For the text-containing cell, return its midpoint in (x, y) coordinate format. 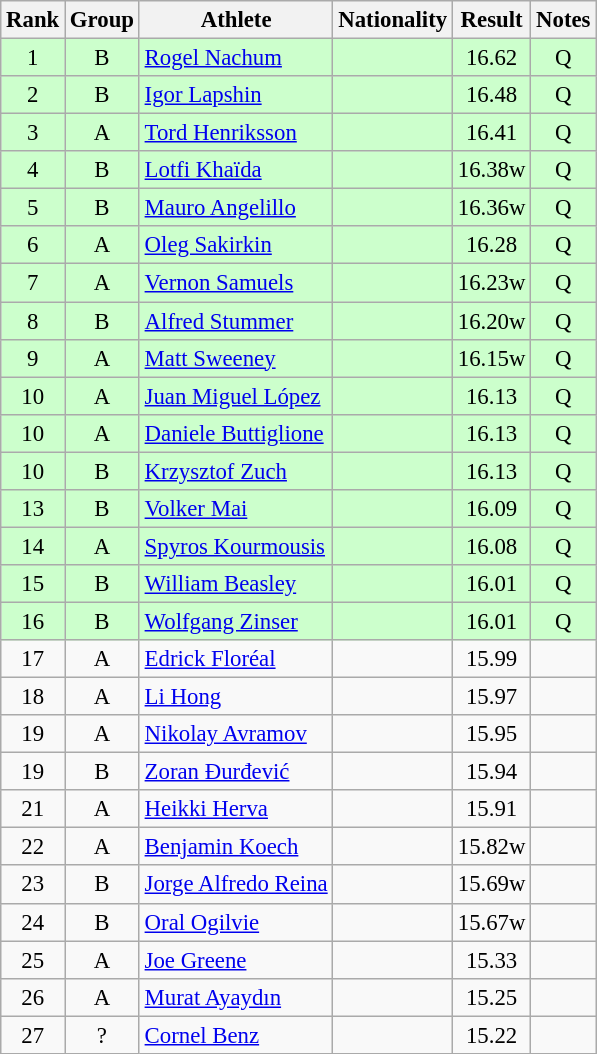
Oral Ogilvie (236, 922)
Joe Greene (236, 960)
24 (33, 922)
22 (33, 847)
1 (33, 58)
15.33 (491, 960)
Volker Mai (236, 509)
Group (102, 20)
15.22 (491, 1035)
Nationality (392, 20)
16.28 (491, 245)
Daniele Buttiglione (236, 433)
Zoran Đurđević (236, 772)
15.95 (491, 734)
16.23w (491, 283)
15.91 (491, 809)
16.08 (491, 546)
15.97 (491, 697)
16.15w (491, 358)
Rogel Nachum (236, 58)
Benjamin Koech (236, 847)
15.69w (491, 885)
Oleg Sakirkin (236, 245)
Notes (564, 20)
Mauro Angelillo (236, 208)
Athlete (236, 20)
6 (33, 245)
Wolfgang Zinser (236, 621)
William Beasley (236, 584)
16.20w (491, 321)
17 (33, 659)
Igor Lapshin (236, 95)
16.38w (491, 170)
15.94 (491, 772)
15.67w (491, 922)
Li Hong (236, 697)
14 (33, 546)
Rank (33, 20)
Spyros Kourmousis (236, 546)
4 (33, 170)
3 (33, 133)
16.36w (491, 208)
15.25 (491, 997)
Lotfi Khaïda (236, 170)
Alfred Stummer (236, 321)
Tord Henriksson (236, 133)
2 (33, 95)
Edrick Floréal (236, 659)
9 (33, 358)
16.62 (491, 58)
16.48 (491, 95)
15 (33, 584)
27 (33, 1035)
15.82w (491, 847)
5 (33, 208)
Vernon Samuels (236, 283)
15.99 (491, 659)
Krzysztof Zuch (236, 471)
Cornel Benz (236, 1035)
18 (33, 697)
Jorge Alfredo Reina (236, 885)
8 (33, 321)
Heikki Herva (236, 809)
? (102, 1035)
23 (33, 885)
Matt Sweeney (236, 358)
16.41 (491, 133)
26 (33, 997)
25 (33, 960)
Nikolay Avramov (236, 734)
Juan Miguel López (236, 396)
21 (33, 809)
16 (33, 621)
7 (33, 283)
Murat Ayaydın (236, 997)
Result (491, 20)
13 (33, 509)
16.09 (491, 509)
